Detect which cell encompasses the target text, then output its [x, y] center coordinate. 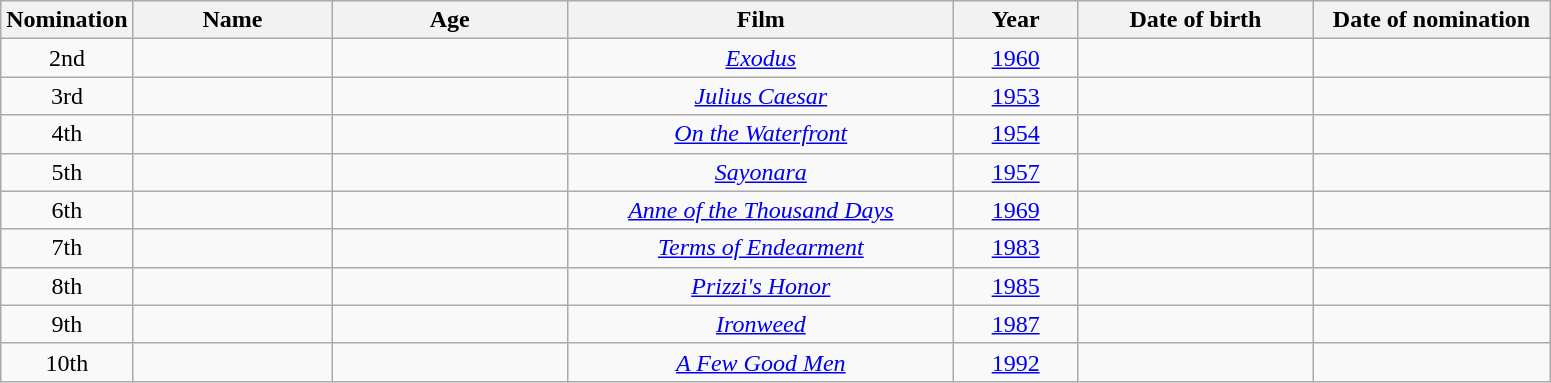
7th [67, 248]
Date of nomination [1431, 20]
1987 [1016, 324]
Exodus [761, 58]
Film [761, 20]
1985 [1016, 286]
1953 [1016, 96]
On the Waterfront [761, 134]
Name [232, 20]
1960 [1016, 58]
9th [67, 324]
Julius Caesar [761, 96]
Nomination [67, 20]
6th [67, 210]
Date of birth [1195, 20]
1983 [1016, 248]
Anne of the Thousand Days [761, 210]
1969 [1016, 210]
1957 [1016, 172]
Terms of Endearment [761, 248]
5th [67, 172]
Age [450, 20]
4th [67, 134]
Prizzi's Honor [761, 286]
3rd [67, 96]
2nd [67, 58]
8th [67, 286]
Year [1016, 20]
1992 [1016, 362]
A Few Good Men [761, 362]
10th [67, 362]
Sayonara [761, 172]
Ironweed [761, 324]
1954 [1016, 134]
